Capture the cell that displays the provided text and extract its [X, Y] central coordinate. 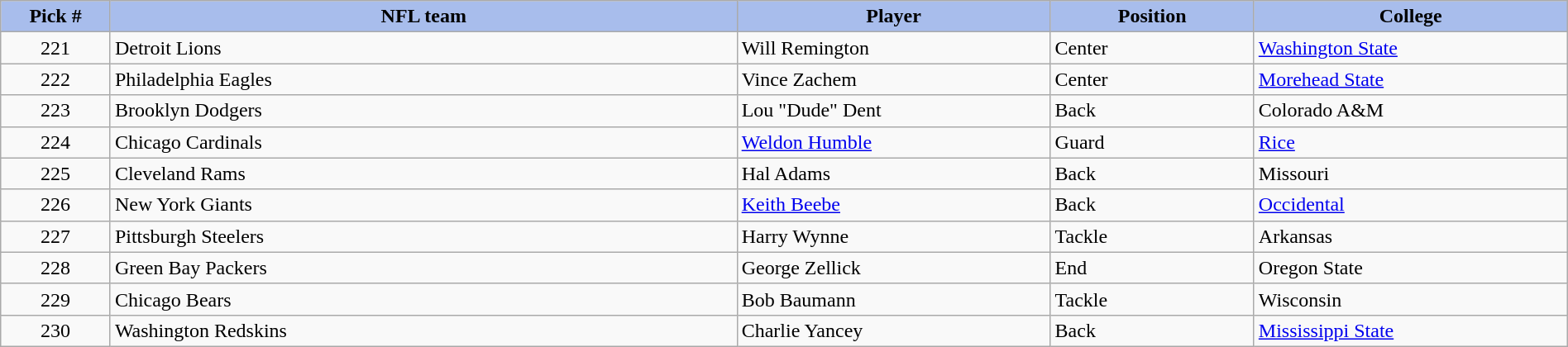
Rice [1411, 142]
Mississippi State [1411, 330]
End [1152, 268]
Oregon State [1411, 268]
Arkansas [1411, 236]
Washington State [1411, 48]
224 [56, 142]
Vince Zachem [893, 79]
Occidental [1411, 205]
Brooklyn Dodgers [423, 111]
225 [56, 173]
Missouri [1411, 173]
Will Remington [893, 48]
New York Giants [423, 205]
Chicago Bears [423, 299]
Charlie Yancey [893, 330]
221 [56, 48]
223 [56, 111]
Guard [1152, 142]
Weldon Humble [893, 142]
Detroit Lions [423, 48]
229 [56, 299]
College [1411, 17]
Pick # [56, 17]
Position [1152, 17]
Green Bay Packers [423, 268]
Hal Adams [893, 173]
NFL team [423, 17]
Cleveland Rams [423, 173]
Player [893, 17]
Pittsburgh Steelers [423, 236]
Bob Baumann [893, 299]
Harry Wynne [893, 236]
222 [56, 79]
Colorado A&M [1411, 111]
Keith Beebe [893, 205]
Wisconsin [1411, 299]
228 [56, 268]
227 [56, 236]
Washington Redskins [423, 330]
George Zellick [893, 268]
230 [56, 330]
Philadelphia Eagles [423, 79]
Morehead State [1411, 79]
Lou "Dude" Dent [893, 111]
Chicago Cardinals [423, 142]
226 [56, 205]
